Find where the given text appears and provide that cell's center as [x, y] coordinate. 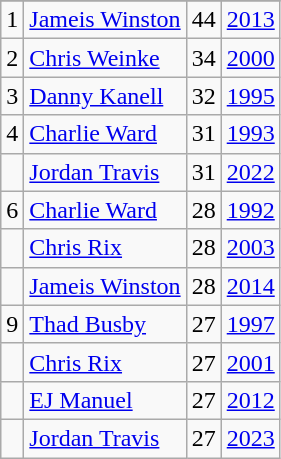
1997 [250, 324]
9 [12, 324]
EJ Manuel [105, 400]
1 [12, 20]
1995 [250, 96]
2023 [250, 438]
2000 [250, 58]
34 [204, 58]
2022 [250, 172]
3 [12, 96]
Thad Busby [105, 324]
2001 [250, 362]
4 [12, 134]
Danny Kanell [105, 96]
2 [12, 58]
1993 [250, 134]
Chris Weinke [105, 58]
2012 [250, 400]
6 [12, 210]
1992 [250, 210]
2014 [250, 286]
2013 [250, 20]
2003 [250, 248]
44 [204, 20]
32 [204, 96]
